Capture the cell that displays the provided text and extract its [x, y] central coordinate. 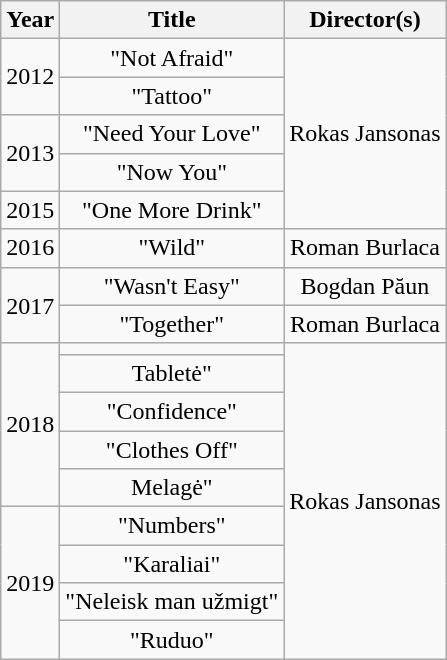
2013 [30, 153]
"Tattoo" [172, 96]
Year [30, 20]
"Neleisk man užmigt" [172, 602]
Title [172, 20]
"Confidence" [172, 411]
2019 [30, 583]
"Not Afraid" [172, 58]
"Need Your Love" [172, 134]
2016 [30, 248]
2012 [30, 77]
Melagė" [172, 488]
"Now You" [172, 172]
2017 [30, 305]
"Wasn't Easy" [172, 286]
"One More Drink" [172, 210]
"Karaliai" [172, 564]
"Clothes Off" [172, 449]
Tabletė" [172, 373]
Bogdan Păun [365, 286]
"Numbers" [172, 526]
"Together" [172, 324]
2015 [30, 210]
"Wild" [172, 248]
2018 [30, 424]
Director(s) [365, 20]
"Ruduo" [172, 640]
